Return [X, Y] of the center of cell containing provided text 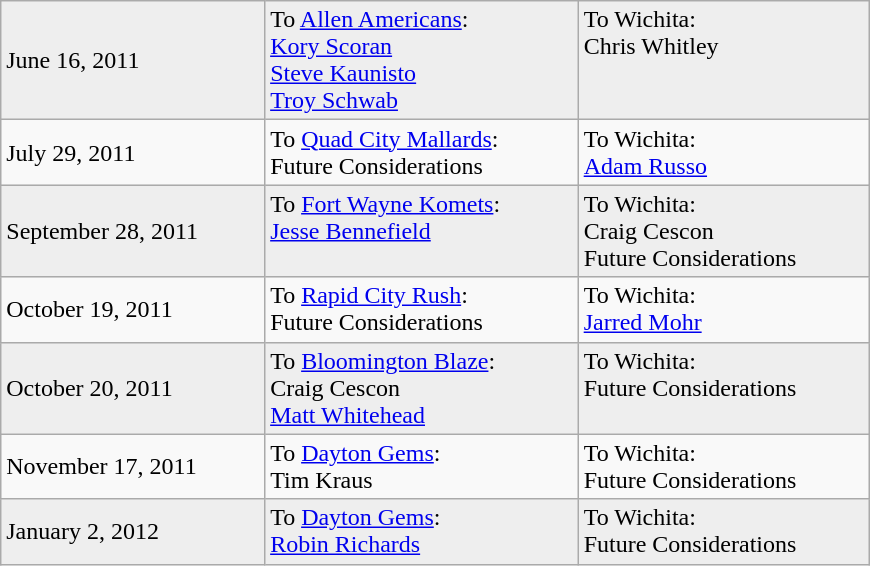
To Wichita: Craig CesconFuture Considerations [724, 231]
January 2, 2012 [133, 532]
June 16, 2011 [133, 60]
October 20, 2011 [133, 388]
To Wichita: Adam Russo [724, 152]
October 19, 2011 [133, 310]
To Fort Wayne Komets:Jesse Bennefield [422, 231]
To Wichita: Chris Whitley [724, 60]
To Bloomington Blaze:Craig CesconMatt Whitehead [422, 388]
To Dayton Gems: Robin Richards [422, 532]
To Rapid City Rush:Future Considerations [422, 310]
September 28, 2011 [133, 231]
To Dayton Gems: Tim Kraus [422, 466]
November 17, 2011 [133, 466]
To Quad City Mallards:Future Considerations [422, 152]
July 29, 2011 [133, 152]
To Wichita: Jarred Mohr [724, 310]
To Allen Americans:Kory ScoranSteve KaunistoTroy Schwab [422, 60]
